Provide the (X, Y) coordinate of the cell's center where the given text is located.  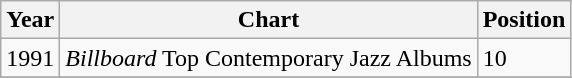
Billboard Top Contemporary Jazz Albums (268, 58)
10 (524, 58)
1991 (30, 58)
Chart (268, 20)
Year (30, 20)
Position (524, 20)
